Locate the cell with the specified text and output its (x, y) center coordinate. 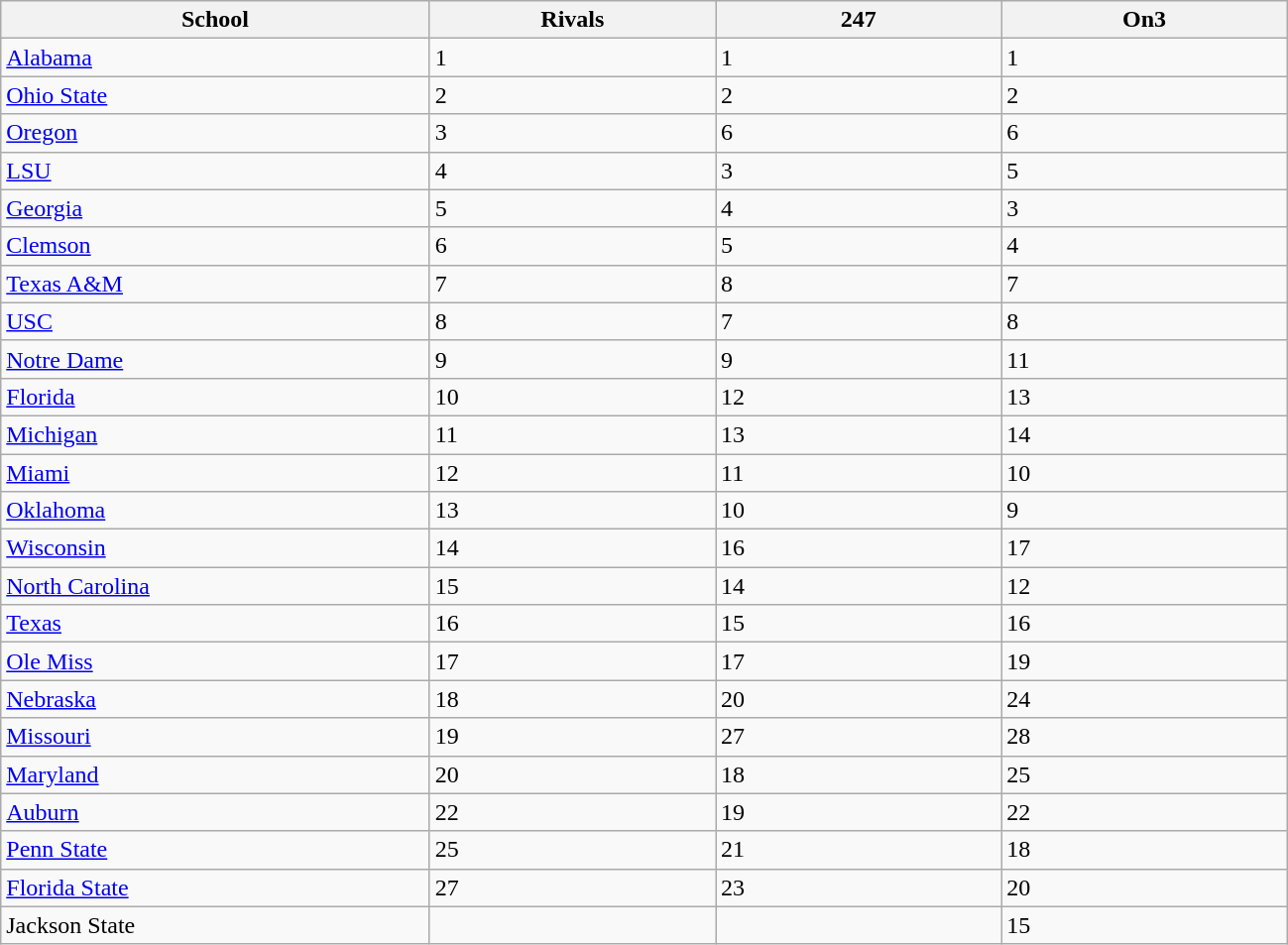
School (215, 20)
LSU (215, 171)
247 (859, 20)
28 (1144, 737)
Oklahoma (215, 511)
24 (1144, 699)
Auburn (215, 812)
23 (859, 887)
Texas A&M (215, 284)
Alabama (215, 58)
Maryland (215, 774)
21 (859, 850)
Florida State (215, 887)
On3 (1144, 20)
Rivals (572, 20)
Wisconsin (215, 548)
Georgia (215, 208)
Missouri (215, 737)
Florida (215, 397)
Notre Dame (215, 359)
North Carolina (215, 586)
Oregon (215, 133)
Nebraska (215, 699)
Penn State (215, 850)
USC (215, 321)
Ole Miss (215, 661)
Texas (215, 624)
Miami (215, 473)
Clemson (215, 246)
Jackson State (215, 925)
Michigan (215, 434)
Ohio State (215, 95)
